Output the (X, Y) coordinate of the center of the cell containing the given text.  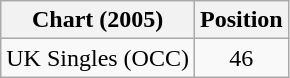
Chart (2005) (98, 20)
UK Singles (OCC) (98, 58)
Position (241, 20)
46 (241, 58)
